Output the (x, y) coordinate of the center of the cell containing the given text.  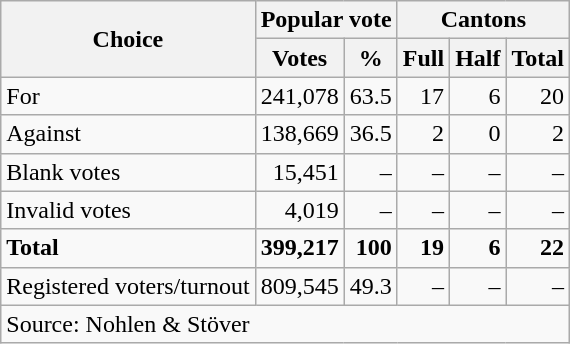
Choice (128, 39)
20 (538, 96)
15,451 (300, 172)
399,217 (300, 248)
100 (370, 248)
Cantons (483, 20)
% (370, 58)
Popular vote (326, 20)
19 (423, 248)
138,669 (300, 134)
Full (423, 58)
0 (478, 134)
17 (423, 96)
63.5 (370, 96)
Registered voters/turnout (128, 286)
241,078 (300, 96)
49.3 (370, 286)
Blank votes (128, 172)
For (128, 96)
809,545 (300, 286)
22 (538, 248)
Source: Nohlen & Stöver (286, 324)
4,019 (300, 210)
Half (478, 58)
Invalid votes (128, 210)
Against (128, 134)
Votes (300, 58)
36.5 (370, 134)
